Capture the cell that displays the provided text and extract its (x, y) central coordinate. 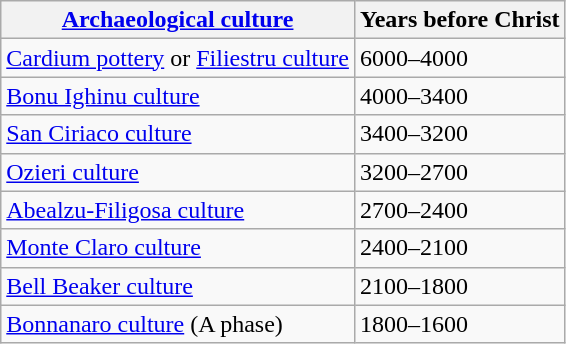
2100–1800 (460, 286)
Bell Beaker culture (178, 286)
Monte Claro culture (178, 248)
Bonu Ighinu culture (178, 96)
3200–2700 (460, 172)
4000–3400 (460, 96)
Years before Christ (460, 20)
Cardium pottery or Filiestru culture (178, 58)
2700–2400 (460, 210)
6000–4000 (460, 58)
3400–3200 (460, 134)
Ozieri culture (178, 172)
Abealzu-Filigosa culture (178, 210)
1800–1600 (460, 324)
2400–2100 (460, 248)
San Ciriaco culture (178, 134)
Archaeological culture (178, 20)
Bonnanaro culture (A phase) (178, 324)
